Find where the given text appears and provide that cell's center as (x, y) coordinate. 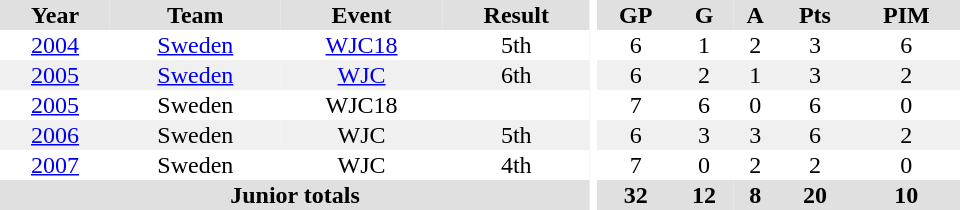
20 (815, 195)
G (704, 15)
4th (516, 165)
Junior totals (295, 195)
2007 (55, 165)
2004 (55, 45)
6th (516, 75)
2006 (55, 135)
10 (906, 195)
8 (755, 195)
A (755, 15)
Team (196, 15)
12 (704, 195)
Result (516, 15)
GP (636, 15)
Year (55, 15)
Pts (815, 15)
PIM (906, 15)
Event (362, 15)
32 (636, 195)
